Scan for the cell matching the given text and deliver its (x, y) coordinate at center. 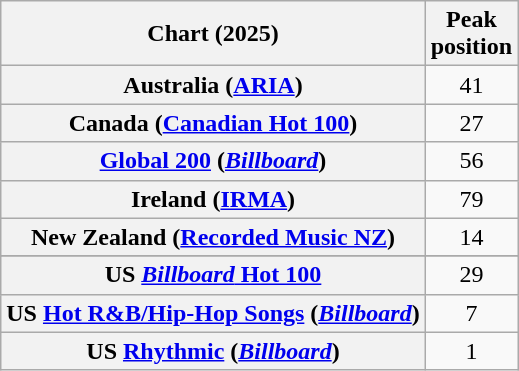
Ireland (IRMA) (213, 199)
Australia (ARIA) (213, 85)
1 (471, 351)
79 (471, 199)
Chart (2025) (213, 34)
Peakposition (471, 34)
41 (471, 85)
56 (471, 161)
US Billboard Hot 100 (213, 275)
7 (471, 313)
Global 200 (Billboard) (213, 161)
Canada (Canadian Hot 100) (213, 123)
New Zealand (Recorded Music NZ) (213, 237)
US Rhythmic (Billboard) (213, 351)
27 (471, 123)
14 (471, 237)
US Hot R&B/Hip-Hop Songs (Billboard) (213, 313)
29 (471, 275)
